Detect which cell encompasses the target text, then output its [X, Y] center coordinate. 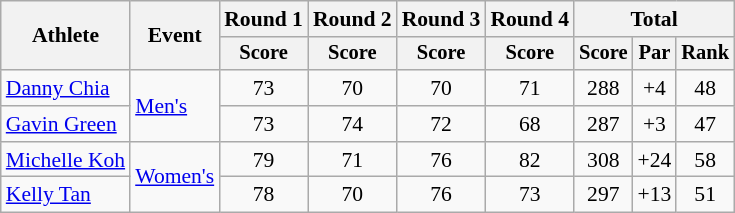
48 [705, 88]
297 [603, 195]
+4 [654, 88]
Round 3 [442, 19]
72 [442, 124]
Round 4 [530, 19]
79 [264, 160]
Michelle Koh [66, 160]
+24 [654, 160]
78 [264, 195]
58 [705, 160]
287 [603, 124]
74 [352, 124]
82 [530, 160]
Danny Chia [66, 88]
288 [603, 88]
51 [705, 195]
+13 [654, 195]
308 [603, 160]
47 [705, 124]
Event [174, 36]
Total [654, 19]
68 [530, 124]
Kelly Tan [66, 195]
Round 1 [264, 19]
Round 2 [352, 19]
Women's [174, 178]
Gavin Green [66, 124]
Rank [705, 54]
Men's [174, 106]
Par [654, 54]
Athlete [66, 36]
+3 [654, 124]
